Determine the [X, Y] coordinate at the center of the cell enclosing the given text.  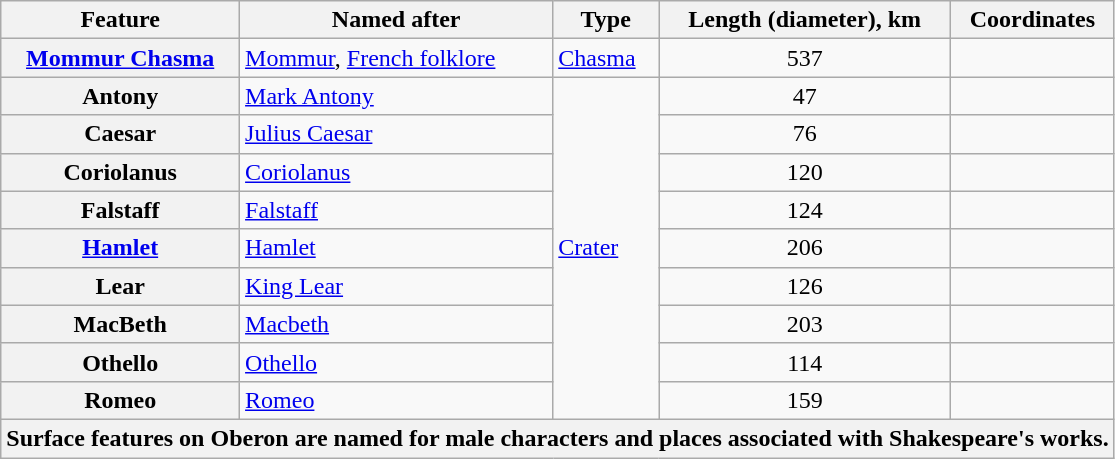
Mommur Chasma [120, 58]
124 [805, 210]
Crater [606, 248]
206 [805, 248]
Mommur, French folklore [396, 58]
Julius Caesar [396, 134]
Coordinates [1033, 20]
159 [805, 400]
Surface features on Oberon are named for male characters and places associated with Shakespeare's works. [558, 438]
Antony [120, 96]
Mark Antony [396, 96]
114 [805, 362]
Length (diameter), km [805, 20]
Feature [120, 20]
MacBeth [120, 324]
120 [805, 172]
Caesar [120, 134]
47 [805, 96]
Named after [396, 20]
203 [805, 324]
Macbeth [396, 324]
King Lear [396, 286]
Lear [120, 286]
126 [805, 286]
76 [805, 134]
Type [606, 20]
Chasma [606, 58]
537 [805, 58]
